Pinpoint the cell where the given text exists, returning its [X, Y] midpoint coordinate. 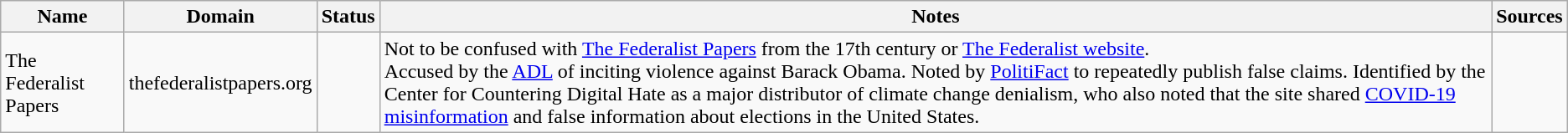
Name [62, 17]
Notes [935, 17]
thefederalistpapers.org [220, 82]
Status [348, 17]
The Federalist Papers [62, 82]
Sources [1529, 17]
Domain [220, 17]
